Pinpoint the cell where the given text exists, returning its (X, Y) midpoint coordinate. 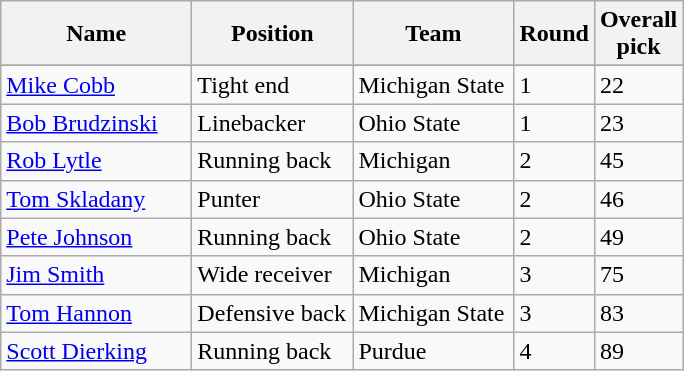
Punter (272, 199)
Wide receiver (272, 275)
89 (638, 351)
Scott Dierking (96, 351)
Mike Cobb (96, 85)
Bob Brudzinski (96, 123)
23 (638, 123)
Name (96, 34)
75 (638, 275)
Tom Skladany (96, 199)
22 (638, 85)
Overall pick (638, 34)
Purdue (434, 351)
46 (638, 199)
Team (434, 34)
49 (638, 237)
83 (638, 313)
Tom Hannon (96, 313)
Defensive back (272, 313)
Rob Lytle (96, 161)
Linebacker (272, 123)
Position (272, 34)
45 (638, 161)
Tight end (272, 85)
4 (554, 351)
Jim Smith (96, 275)
Round (554, 34)
Pete Johnson (96, 237)
